Detect which cell encompasses the target text, then output its [x, y] center coordinate. 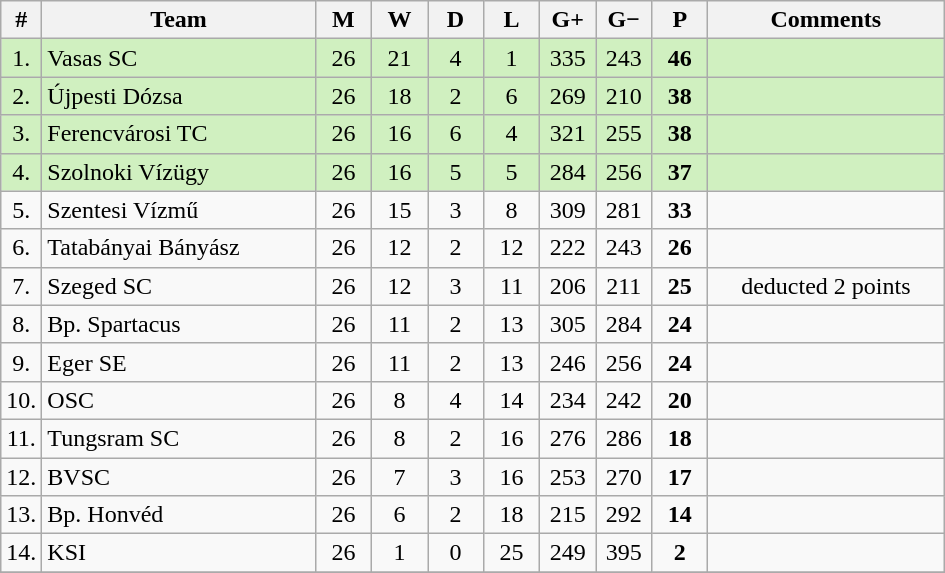
6. [22, 248]
13. [22, 515]
Szentesi Vízmű [179, 210]
246 [568, 362]
# [22, 20]
234 [568, 400]
15 [399, 210]
270 [624, 477]
Bp. Honvéd [179, 515]
1. [22, 58]
249 [568, 553]
OSC [179, 400]
Tatabányai Bányász [179, 248]
8. [22, 324]
KSI [179, 553]
269 [568, 96]
0 [456, 553]
W [399, 20]
321 [568, 134]
Tungsram SC [179, 438]
7. [22, 286]
Szeged SC [179, 286]
7 [399, 477]
17 [680, 477]
Vasas SC [179, 58]
Újpesti Dózsa [179, 96]
Bp. Spartacus [179, 324]
Szolnoki Vízügy [179, 172]
21 [399, 58]
Team [179, 20]
10. [22, 400]
M [343, 20]
211 [624, 286]
4. [22, 172]
deducted 2 points [826, 286]
3. [22, 134]
Eger SE [179, 362]
255 [624, 134]
276 [568, 438]
P [680, 20]
Ferencvárosi TC [179, 134]
215 [568, 515]
395 [624, 553]
G− [624, 20]
11. [22, 438]
D [456, 20]
33 [680, 210]
210 [624, 96]
12. [22, 477]
335 [568, 58]
305 [568, 324]
2. [22, 96]
242 [624, 400]
Comments [826, 20]
L [512, 20]
G+ [568, 20]
253 [568, 477]
14. [22, 553]
222 [568, 248]
309 [568, 210]
286 [624, 438]
281 [624, 210]
BVSC [179, 477]
37 [680, 172]
292 [624, 515]
9. [22, 362]
206 [568, 286]
46 [680, 58]
5. [22, 210]
20 [680, 400]
